Search for the cell housing the specified text and yield its [X, Y] center coordinate. 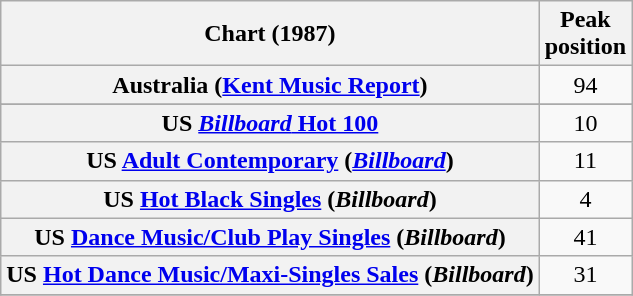
11 [585, 161]
Chart (1987) [270, 34]
31 [585, 275]
41 [585, 237]
US Hot Black Singles (Billboard) [270, 199]
US Adult Contemporary (Billboard) [270, 161]
US Hot Dance Music/Maxi-Singles Sales (Billboard) [270, 275]
94 [585, 85]
Peakposition [585, 34]
US Dance Music/Club Play Singles (Billboard) [270, 237]
4 [585, 199]
US Billboard Hot 100 [270, 123]
10 [585, 123]
Australia (Kent Music Report) [270, 85]
